Return the (x, y) coordinate for the center point of the cell that contains the specified text.  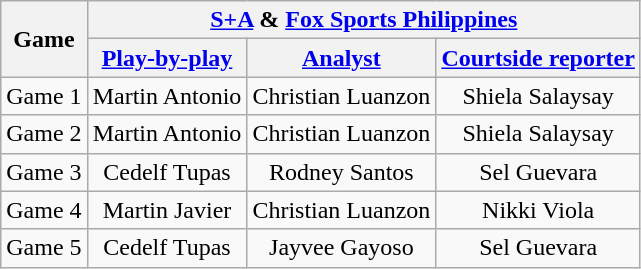
Game 5 (44, 248)
Game (44, 39)
Nikki Viola (538, 210)
Martin Javier (167, 210)
Game 1 (44, 96)
Jayvee Gayoso (342, 248)
Game 3 (44, 172)
Play-by-play (167, 58)
Rodney Santos (342, 172)
Courtside reporter (538, 58)
Game 4 (44, 210)
Analyst (342, 58)
Game 2 (44, 134)
S+A & Fox Sports Philippines (364, 20)
